Search for the cell housing the specified text and yield its [X, Y] center coordinate. 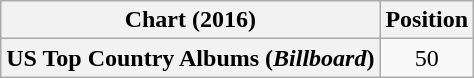
US Top Country Albums (Billboard) [190, 58]
Chart (2016) [190, 20]
Position [427, 20]
50 [427, 58]
